Find where the given text appears and provide that cell's center as (X, Y) coordinate. 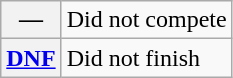
DNF (31, 58)
Did not finish (146, 58)
Did not compete (146, 20)
— (31, 20)
